Return [X, Y] of the center of cell containing provided text 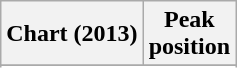
Chart (2013) [72, 34]
Peakposition [189, 34]
